Determine the [X, Y] coordinate at the center of the cell enclosing the given text.  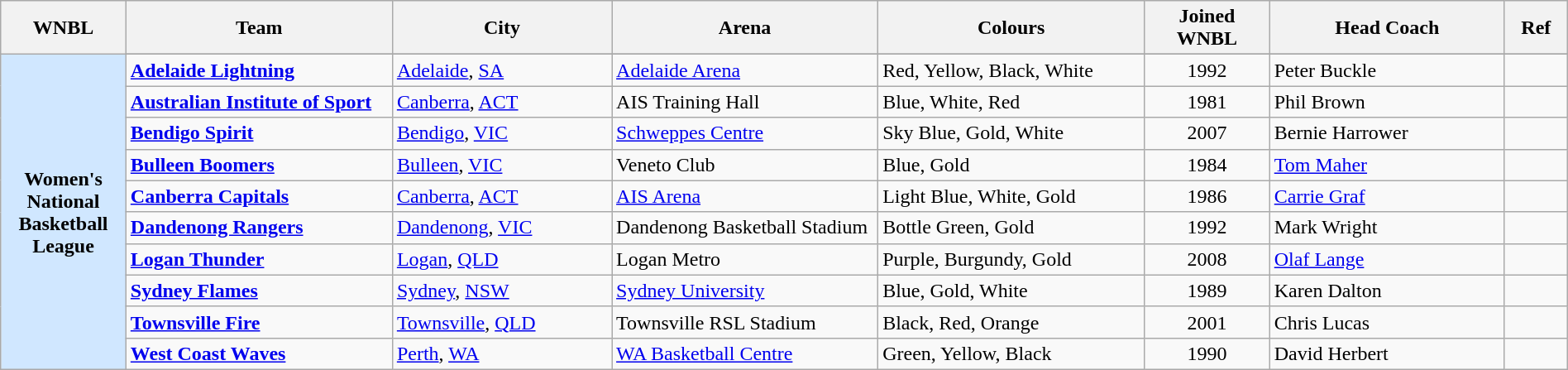
Head Coach [1387, 28]
Adelaide Arena [745, 70]
Bottle Green, Gold [1011, 228]
Chris Lucas [1387, 322]
Black, Red, Orange [1011, 322]
Townsville RSL Stadium [745, 322]
Veneto Club [745, 165]
West Coast Waves [259, 353]
Sydney Flames [259, 291]
2008 [1207, 259]
David Herbert [1387, 353]
Blue, Gold, White [1011, 291]
Peter Buckle [1387, 70]
Green, Yellow, Black [1011, 353]
Mark Wright [1387, 228]
2007 [1207, 133]
Dandenong Basketball Stadium [745, 228]
Colours [1011, 28]
Bernie Harrower [1387, 133]
Bulleen Boomers [259, 165]
1984 [1207, 165]
Adelaide Lightning [259, 70]
WNBL [64, 28]
Dandenong, VIC [501, 228]
Women's National Basketball League [64, 212]
Bulleen, VIC [501, 165]
Australian Institute of Sport [259, 102]
Olaf Lange [1387, 259]
Purple, Burgundy, Gold [1011, 259]
AIS Arena [745, 196]
Carrie Graf [1387, 196]
2001 [1207, 322]
1989 [1207, 291]
Tom Maher [1387, 165]
WA Basketball Centre [745, 353]
1986 [1207, 196]
Sky Blue, Gold, White [1011, 133]
Bendigo, VIC [501, 133]
1981 [1207, 102]
Ref [1536, 28]
Arena [745, 28]
Dandenong Rangers [259, 228]
Bendigo Spirit [259, 133]
Canberra Capitals [259, 196]
Karen Dalton [1387, 291]
Townsville, QLD [501, 322]
Joined WNBL [1207, 28]
Light Blue, White, Gold [1011, 196]
Sydney, NSW [501, 291]
Perth, WA [501, 353]
Townsville Fire [259, 322]
Sydney University [745, 291]
Phil Brown [1387, 102]
Logan Thunder [259, 259]
Team [259, 28]
Logan Metro [745, 259]
City [501, 28]
Logan, QLD [501, 259]
Adelaide, SA [501, 70]
AIS Training Hall [745, 102]
Schweppes Centre [745, 133]
Blue, White, Red [1011, 102]
Blue, Gold [1011, 165]
Red, Yellow, Black, White [1011, 70]
1990 [1207, 353]
